From the cell containing the given text, extract its center point as (X, Y) coordinate. 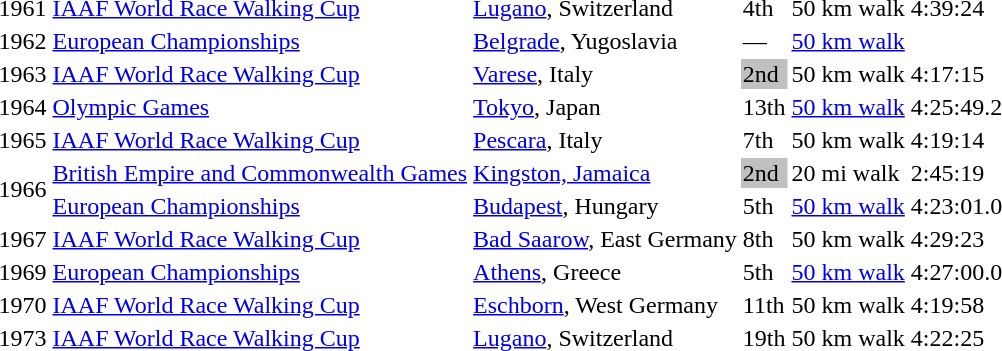
Athens, Greece (606, 272)
11th (764, 305)
British Empire and Commonwealth Games (260, 173)
Belgrade, Yugoslavia (606, 41)
20 mi walk (848, 173)
— (764, 41)
13th (764, 107)
7th (764, 140)
Bad Saarow, East Germany (606, 239)
Kingston, Jamaica (606, 173)
8th (764, 239)
Pescara, Italy (606, 140)
Budapest, Hungary (606, 206)
Olympic Games (260, 107)
Tokyo, Japan (606, 107)
Varese, Italy (606, 74)
Eschborn, West Germany (606, 305)
